Output the (x, y) coordinate of the center of the cell containing the given text.  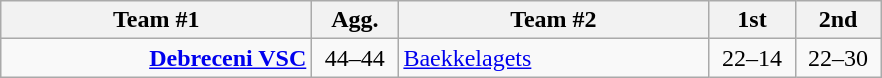
Team #2 (554, 20)
44–44 (355, 58)
1st (752, 20)
2nd (838, 20)
Debreceni VSC (156, 58)
Team #1 (156, 20)
Baekkelagets (554, 58)
22–14 (752, 58)
Agg. (355, 20)
22–30 (838, 58)
